For the text-containing cell, return its midpoint in [x, y] coordinate format. 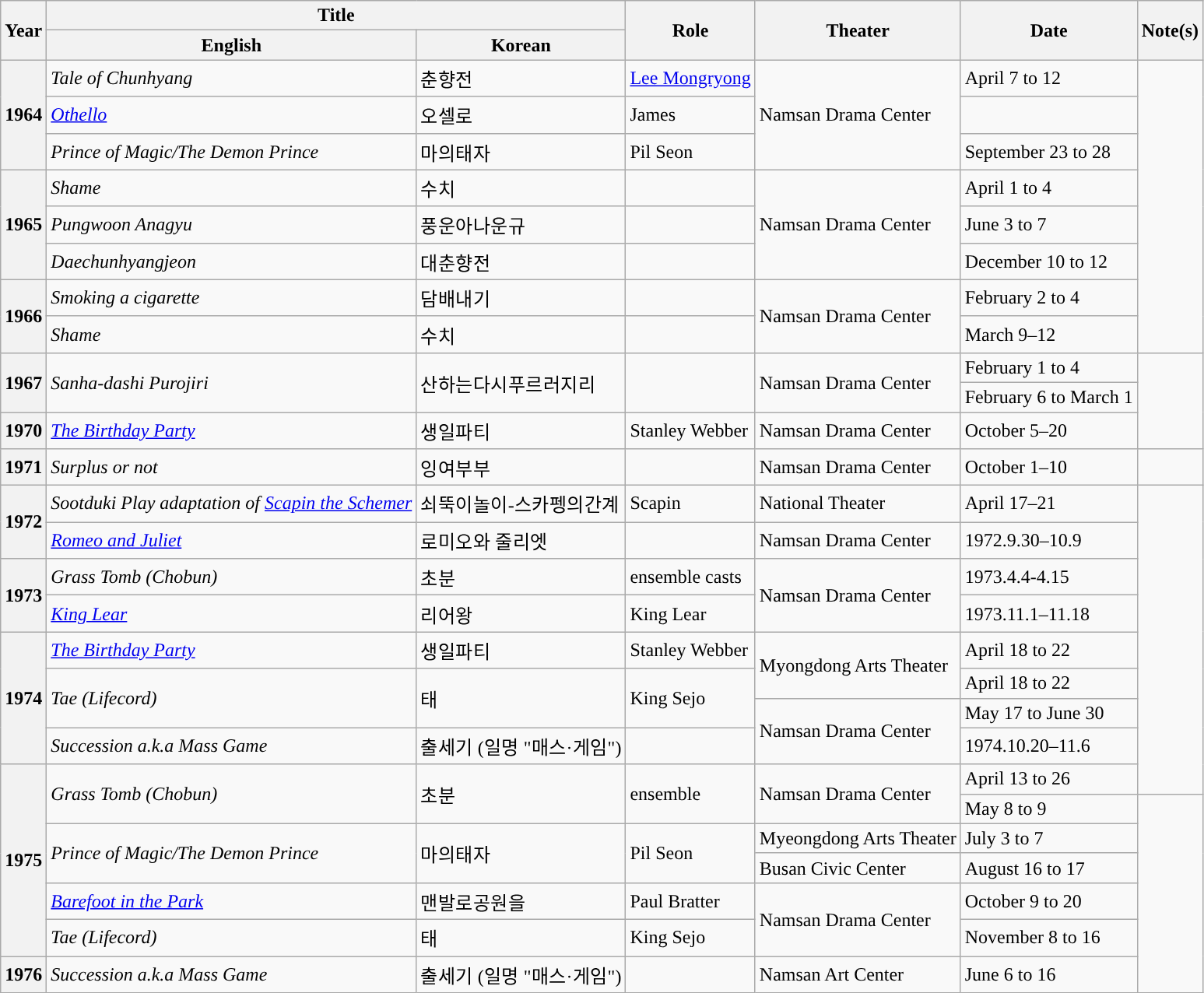
1973.11.1–11.18 [1049, 613]
Barefoot in the Park [232, 901]
February 1 to 4 [1049, 367]
Date [1049, 30]
1975 [23, 860]
Namsan Art Center [858, 974]
Scapin [690, 504]
1973 [23, 595]
쇠뚝이놀이-스카펭의간계 [521, 504]
Theater [858, 30]
October 9 to 20 [1049, 901]
April 7 to 12 [1049, 78]
1972.9.30–10.9 [1049, 540]
1976 [23, 974]
1971 [23, 467]
1970 [23, 431]
ensemble casts [690, 577]
April 17–21 [1049, 504]
March 9–12 [1049, 335]
English [232, 45]
Busan Civic Center [858, 868]
Romeo and Juliet [232, 540]
September 23 to 28 [1049, 151]
Pungwoon Anagyu [232, 224]
October 1–10 [1049, 467]
오셀로 [521, 115]
Lee Mongryong [690, 78]
맨발로공원을 [521, 901]
Tale of Chunhyang [232, 78]
로미오와 줄리엣 [521, 540]
Othello [232, 115]
June 3 to 7 [1049, 224]
February 6 to March 1 [1049, 397]
1964 [23, 115]
1973.4.4-4.15 [1049, 577]
담배내기 [521, 297]
Daechunhyangjeon [232, 261]
Role [690, 30]
June 6 to 16 [1049, 974]
April 13 to 26 [1049, 779]
Sanha-dashi Purojiri [232, 382]
1972 [23, 522]
December 10 to 12 [1049, 261]
October 5–20 [1049, 431]
April 1 to 4 [1049, 188]
Korean [521, 45]
1974.10.20–11.6 [1049, 746]
Surplus or not [232, 467]
1965 [23, 224]
Year [23, 30]
리어왕 [521, 613]
February 2 to 4 [1049, 297]
August 16 to 17 [1049, 868]
춘향전 [521, 78]
산하는다시푸르러지리 [521, 382]
1974 [23, 698]
November 8 to 16 [1049, 937]
May 17 to June 30 [1049, 713]
1966 [23, 316]
Smoking a cigarette [232, 297]
잉여부부 [521, 467]
National Theater [858, 504]
James [690, 115]
Myeongdong Arts Theater [858, 838]
대춘향전 [521, 261]
Title [336, 16]
1967 [23, 382]
May 8 to 9 [1049, 809]
Myongdong Arts Theater [858, 665]
풍운아나운규 [521, 224]
July 3 to 7 [1049, 838]
Sootduki Play adaptation of Scapin the Schemer [232, 504]
Paul Bratter [690, 901]
ensemble [690, 794]
Note(s) [1170, 30]
